Extract the [X, Y] coordinate from the center of the cell holding the provided text.  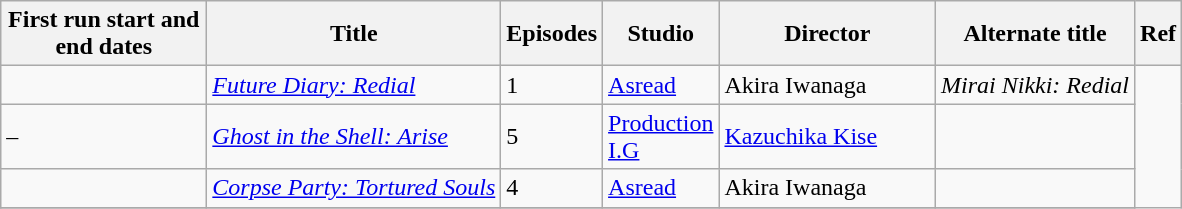
Mirai Nikki: Redial [1036, 85]
Ref [1158, 34]
Kazuchika Kise [828, 136]
Ghost in the Shell: Arise [354, 136]
Future Diary: Redial [354, 85]
4 [552, 188]
– [104, 136]
Studio [661, 34]
Production I.G [661, 136]
Title [354, 34]
Episodes [552, 34]
First run start and end dates [104, 34]
Alternate title [1036, 34]
Director [828, 34]
5 [552, 136]
1 [552, 85]
Corpse Party: Tortured Souls [354, 188]
